Search for the cell housing the specified text and yield its [x, y] center coordinate. 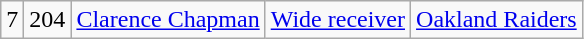
7 [12, 20]
Clarence Chapman [168, 20]
Oakland Raiders [497, 20]
Wide receiver [338, 20]
204 [48, 20]
